For the text-containing cell, return its midpoint in (x, y) coordinate format. 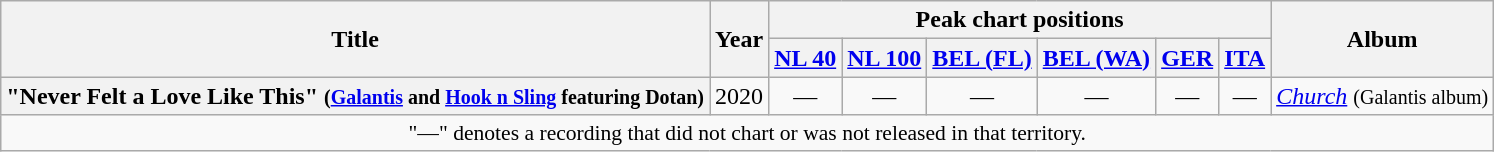
GER (1188, 58)
BEL (WA) (1096, 58)
Album (1382, 39)
Year (740, 39)
2020 (740, 96)
Title (356, 39)
BEL (FL) (982, 58)
"Never Felt a Love Like This" (Galantis and Hook n Sling featuring Dotan) (356, 96)
NL 40 (806, 58)
"—" denotes a recording that did not chart or was not released in that territory. (748, 133)
Peak chart positions (1020, 20)
NL 100 (884, 58)
Church (Galantis album) (1382, 96)
ITA (1245, 58)
